Scan for the cell matching the given text and deliver its [X, Y] coordinate at center. 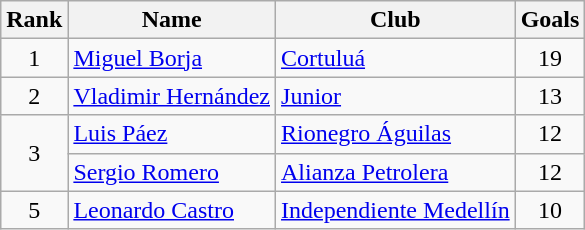
Rank [34, 20]
Alianza Petrolera [396, 172]
Name [172, 20]
3 [34, 153]
Junior [396, 96]
Sergio Romero [172, 172]
13 [550, 96]
2 [34, 96]
19 [550, 58]
Miguel Borja [172, 58]
Goals [550, 20]
5 [34, 210]
10 [550, 210]
Luis Páez [172, 134]
Leonardo Castro [172, 210]
Club [396, 20]
Independiente Medellín [396, 210]
1 [34, 58]
Rionegro Águilas [396, 134]
Cortuluá [396, 58]
Vladimir Hernández [172, 96]
